Provide the [x, y] coordinate of the cell's center where the given text is located.  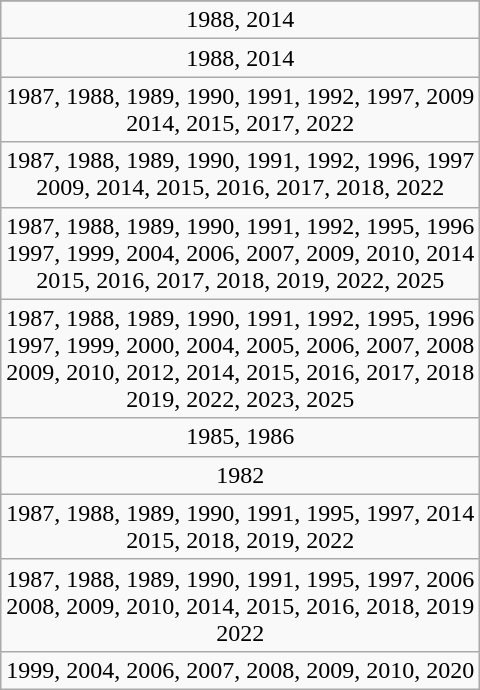
1985, 1986 [240, 437]
1987, 1988, 1989, 1990, 1991, 1995, 1997, 2014 2015, 2018, 2019, 2022 [240, 526]
1987, 1988, 1989, 1990, 1991, 1995, 1997, 2006 2008, 2009, 2010, 2014, 2015, 2016, 2018, 2019 2022 [240, 605]
1987, 1988, 1989, 1990, 1991, 1992, 1996, 1997 2009, 2014, 2015, 2016, 2017, 2018, 2022 [240, 174]
1999, 2004, 2006, 2007, 2008, 2009, 2010, 2020 [240, 670]
1987, 1988, 1989, 1990, 1991, 1992, 1995, 1996 1997, 1999, 2004, 2006, 2007, 2009, 2010, 2014 2015, 2016, 2017, 2018, 2019, 2022, 2025 [240, 253]
1987, 1988, 1989, 1990, 1991, 1992, 1997, 2009 2014, 2015, 2017, 2022 [240, 110]
1982 [240, 475]
